Extract the (x, y) coordinate from the center of the cell holding the provided text.  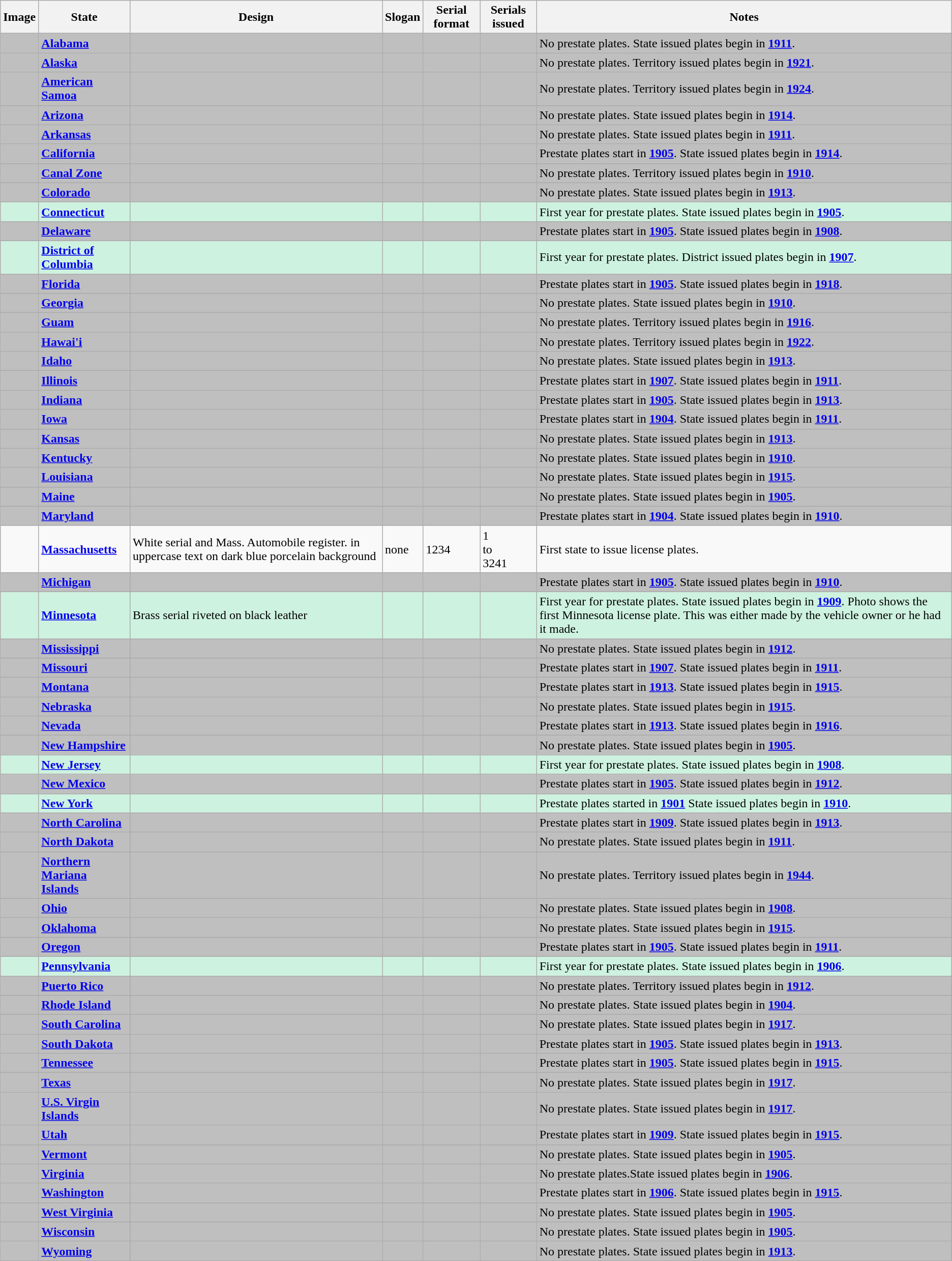
No prestate plates. Territory issued plates begin in 1924. (744, 89)
No prestate plates.State issued plates begin in 1906. (744, 1174)
Minnesota (84, 615)
Utah (84, 1135)
No prestate plates. State issued plates begin in 1904. (744, 1005)
Virginia (84, 1174)
Prestate plates start in 1905. State issued plates begin in 1910. (744, 582)
Prestate plates start in 1905. State issued plates begin in 1912. (744, 784)
Montana (84, 687)
Prestate plates start in 1909. State issued plates begin in 1915. (744, 1135)
Rhode Island (84, 1005)
Mississippi (84, 649)
Iowa (84, 419)
No prestate plates. Territory issued plates begin in 1916. (744, 322)
Prestate plates start in 1905. State issued plates begin in 1914. (744, 154)
New Mexico (84, 784)
Michigan (84, 582)
Prestate plates start in 1913. State issued plates begin in 1916. (744, 726)
1234 (452, 549)
Kentucky (84, 458)
Oregon (84, 947)
Image (19, 17)
Massachusetts (84, 549)
Arkansas (84, 134)
White serial and Mass. Automobile register. in uppercase text on dark blue porcelain background (256, 549)
North Dakota (84, 842)
Alaska (84, 63)
Guam (84, 322)
Prestate plates start in 1905. State issued plates begin in 1911. (744, 947)
Design (256, 17)
Puerto Rico (84, 985)
New Jersey (84, 765)
Nevada (84, 726)
First year for prestate plates. State issued plates begin in 1908. (744, 765)
Wyoming (84, 1251)
Nebraska (84, 707)
Idaho (84, 361)
Serial format (452, 17)
Prestate plates start in 1905. State issued plates begin in 1908. (744, 231)
Notes (744, 17)
Georgia (84, 303)
Maryland (84, 516)
First year for prestate plates. State issued plates begin in 1905. (744, 212)
Alabama (84, 43)
Kansas (84, 438)
none (403, 549)
No prestate plates. State issued plates begin in 1912. (744, 649)
First state to issue license plates. (744, 549)
North Carolina (84, 823)
New Hampshire (84, 745)
Northern Mariana Islands (84, 875)
Connecticut (84, 212)
Prestate plates start in 1905. State issued plates begin in 1915. (744, 1063)
No prestate plates. State issued plates begin in 1908. (744, 908)
First year for prestate plates. District issued plates begin in 1907. (744, 257)
Louisiana (84, 477)
State (84, 17)
Ohio (84, 908)
Vermont (84, 1154)
Maine (84, 496)
Prestate plates start in 1906. State issued plates begin in 1915. (744, 1193)
No prestate plates. Territory issued plates begin in 1921. (744, 63)
U.S. Virgin Islands (84, 1109)
No prestate plates. State issued plates begin in 1914. (744, 115)
District ofColumbia (84, 257)
No prestate plates. Territory issued plates begin in 1944. (744, 875)
Prestate plates started in 1901 State issued plates begin in 1910. (744, 803)
1to3241 (509, 549)
South Carolina (84, 1024)
Prestate plates start in 1913. State issued plates begin in 1915. (744, 687)
Hawai'i (84, 342)
New York (84, 803)
American Samoa (84, 89)
Missouri (84, 668)
Indiana (84, 400)
Canal Zone (84, 173)
California (84, 154)
Slogan (403, 17)
Arizona (84, 115)
West Virginia (84, 1212)
Pennsylvania (84, 966)
Brass serial riveted on black leather (256, 615)
Oklahoma (84, 927)
Wisconsin (84, 1231)
No prestate plates. Territory issued plates begin in 1922. (744, 342)
Prestate plates start in 1905. State issued plates begin in 1918. (744, 283)
Tennessee (84, 1063)
Washington (84, 1193)
Florida (84, 283)
Prestate plates start in 1904. State issued plates begin in 1911. (744, 419)
First year for prestate plates. State issued plates begin in 1906. (744, 966)
No prestate plates. Territory issued plates begin in 1912. (744, 985)
Prestate plates start in 1909. State issued plates begin in 1913. (744, 823)
Illinois (84, 380)
Texas (84, 1082)
No prestate plates. Territory issued plates begin in 1910. (744, 173)
South Dakota (84, 1044)
Prestate plates start in 1904. State issued plates begin in 1910. (744, 516)
Serials issued (509, 17)
Delaware (84, 231)
Colorado (84, 192)
